Return (X, Y) of the center of cell containing provided text 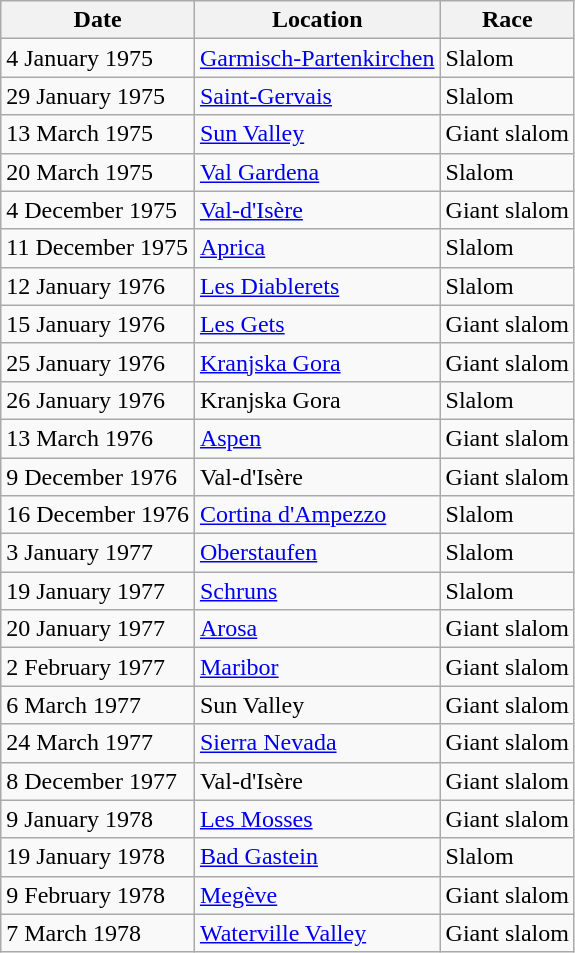
Megève (317, 895)
20 January 1977 (98, 629)
Bad Gastein (317, 857)
13 March 1976 (98, 438)
Saint-Gervais (317, 96)
6 March 1977 (98, 705)
Schruns (317, 591)
Garmisch-Partenkirchen (317, 58)
9 February 1978 (98, 895)
7 March 1978 (98, 933)
26 January 1976 (98, 400)
Val Gardena (317, 172)
Waterville Valley (317, 933)
2 February 1977 (98, 667)
Aprica (317, 248)
20 March 1975 (98, 172)
25 January 1976 (98, 362)
Les Mosses (317, 819)
4 December 1975 (98, 210)
Arosa (317, 629)
15 January 1976 (98, 324)
4 January 1975 (98, 58)
Sierra Nevada (317, 743)
19 January 1978 (98, 857)
Cortina d'Ampezzo (317, 515)
16 December 1976 (98, 515)
12 January 1976 (98, 286)
9 January 1978 (98, 819)
Race (507, 20)
9 December 1976 (98, 477)
Les Gets (317, 324)
11 December 1975 (98, 248)
24 March 1977 (98, 743)
3 January 1977 (98, 553)
8 December 1977 (98, 781)
Maribor (317, 667)
29 January 1975 (98, 96)
13 March 1975 (98, 134)
Aspen (317, 438)
Les Diablerets (317, 286)
Oberstaufen (317, 553)
19 January 1977 (98, 591)
Location (317, 20)
Date (98, 20)
